Determine the [X, Y] coordinate at the center of the cell enclosing the given text.  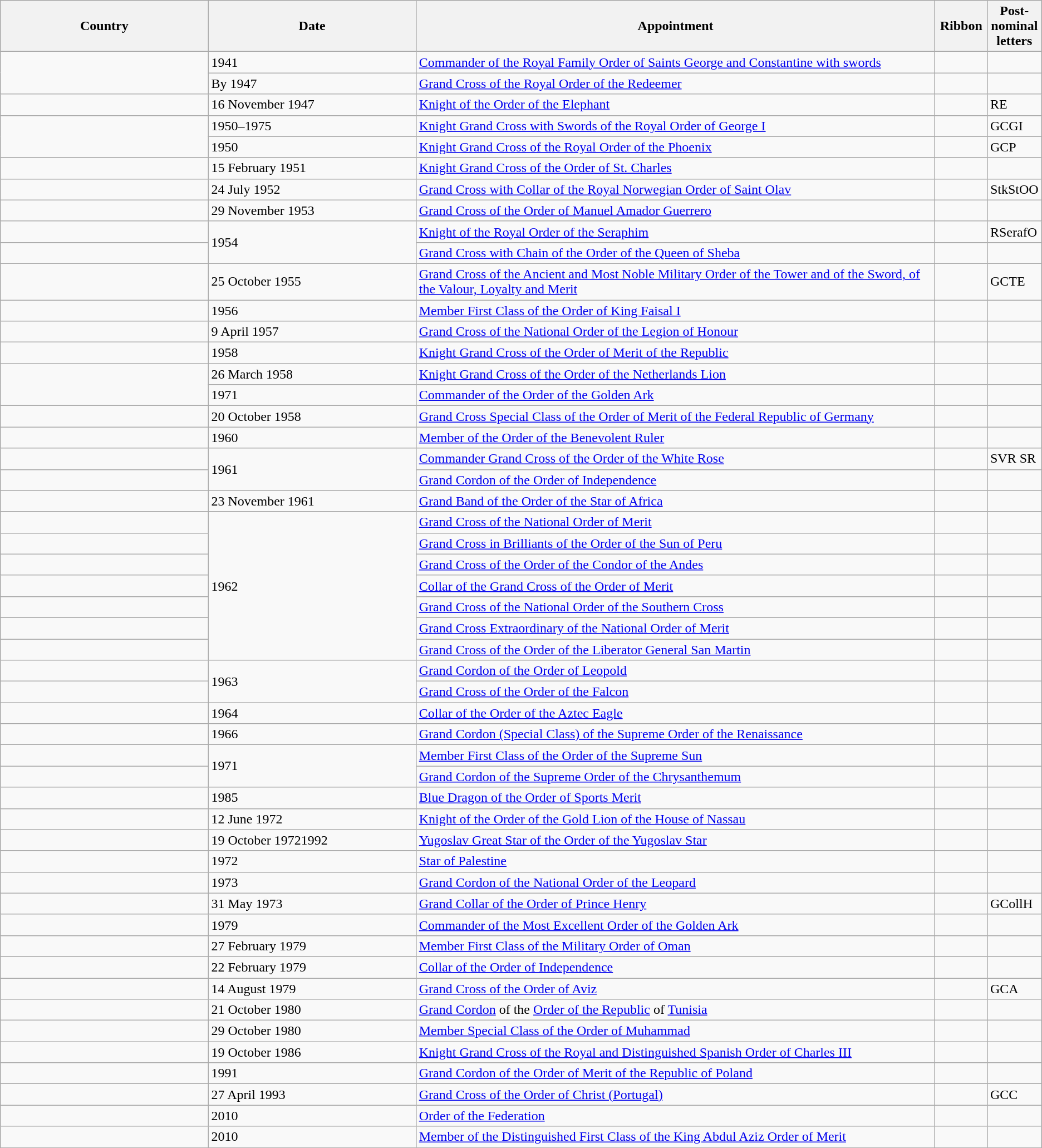
15 February 1951 [312, 168]
1963 [312, 681]
Knight Grand Cross of the Royal and Distinguished Spanish Order of Charles III [676, 1052]
1954 [312, 242]
Grand Band of the Order of the Star of Africa [676, 501]
27 April 1993 [312, 1095]
Grand Cordon of the Order of Leopold [676, 671]
Grand Cordon of the Order of Merit of the Republic of Poland [676, 1073]
14 August 1979 [312, 988]
1979 [312, 925]
Commander of the Order of the Golden Ark [676, 395]
Member First Class of the Military Order of Oman [676, 946]
Grand Collar of the Order of Prince Henry [676, 904]
Member First Class of the Order of King Faisal I [676, 310]
1961 [312, 469]
GCTE [1014, 282]
Grand Cordon of the Order of the Republic of Tunisia [676, 1010]
Country [105, 26]
1991 [312, 1073]
23 November 1961 [312, 501]
Collar of the Grand Cross of the Order of Merit [676, 586]
Star of Palestine [676, 861]
Grand Cross of the Royal Order of the Redeemer [676, 84]
12 June 1972 [312, 819]
1966 [312, 734]
21 October 1980 [312, 1010]
Yugoslav Great Star of the Order of the Yugoslav Star [676, 840]
By 1947 [312, 84]
Knight of the Order of the Gold Lion of the House of Nassau [676, 819]
19 October 1986 [312, 1052]
Knight Grand Cross with Swords of the Royal Order of George I [676, 126]
Grand Cross with Collar of the Royal Norwegian Order of Saint Olav [676, 189]
Grand Cross in Brilliants of the Order of the Sun of Peru [676, 543]
Grand Cross of the Order of Aviz [676, 988]
GCollH [1014, 904]
Blue Dragon of the Order of Sports Merit [676, 798]
Appointment [676, 26]
20 October 1958 [312, 416]
Collar of the Order of the Aztec Eagle [676, 713]
27 February 1979 [312, 946]
1958 [312, 353]
Grand Cross of the National Order of the Southern Cross [676, 607]
Knight Grand Cross of the Order of Merit of the Republic [676, 353]
Grand Cross Special Class of the Order of Merit of the Federal Republic of Germany [676, 416]
Grand Cross of the Order of the Liberator General San Martin [676, 650]
StkStOO [1014, 189]
Grand Cross of the Order of Manuel Amador Guerrero [676, 210]
Knight Grand Cross of the Royal Order of the Phoenix [676, 147]
Grand Cross of the National Order of the Legion of Honour [676, 332]
Commander Grand Cross of the Order of the White Rose [676, 459]
GCGI [1014, 126]
1985 [312, 798]
GCC [1014, 1095]
1950–1975 [312, 126]
GCA [1014, 988]
25 October 1955 [312, 282]
Ribbon [961, 26]
Grand Cross Extraordinary of the National Order of Merit [676, 628]
Grand Cross of the National Order of Merit [676, 522]
1962 [312, 586]
31 May 1973 [312, 904]
SVR SR [1014, 459]
29 November 1953 [312, 210]
Collar of the Order of Independence [676, 967]
RSerafO [1014, 232]
Grand Cordon of the Order of Independence [676, 480]
Commander of the Royal Family Order of Saints George and Constantine with swords [676, 62]
Grand Cross with Chain of the Order of the Queen of Sheba [676, 253]
24 July 1952 [312, 189]
Commander of the Most Excellent Order of the Golden Ark [676, 925]
Date [312, 26]
Knight Grand Cross of the Order of the Netherlands Lion [676, 374]
9 April 1957 [312, 332]
Order of the Federation [676, 1116]
GCP [1014, 147]
Grand Cordon of the Supreme Order of the Chrysanthemum [676, 777]
Grand Cross of the Ancient and Most Noble Military Order of the Tower and of the Sword, of the Valour, Loyalty and Merit [676, 282]
Grand Cross of the Order of the Falcon [676, 692]
16 November 1947 [312, 105]
26 March 1958 [312, 374]
29 October 1980 [312, 1031]
Grand Cross of the Order of Christ (Portugal) [676, 1095]
Member of the Distinguished First Class of the King Abdul Aziz Order of Merit [676, 1137]
Knight of the Royal Order of the Seraphim [676, 232]
1960 [312, 438]
1956 [312, 310]
Grand Cordon of the National Order of the Leopard [676, 882]
1964 [312, 713]
1941 [312, 62]
Post-nominal letters [1014, 26]
1973 [312, 882]
Grand Cross of the Order of the Condor of the Andes [676, 565]
19 October 19721992 [312, 840]
Member of the Order of the Benevolent Ruler [676, 438]
Knight of the Order of the Elephant [676, 105]
Grand Cordon (Special Class) of the Supreme Order of the Renaissance [676, 734]
Member Special Class of the Order of Muhammad [676, 1031]
Knight Grand Cross of the Order of St. Charles [676, 168]
1972 [312, 861]
RE [1014, 105]
Member First Class of the Order of the Supreme Sun [676, 755]
22 February 1979 [312, 967]
1950 [312, 147]
